Identify which cell holds the provided text, then report its [x, y] central coordinate. 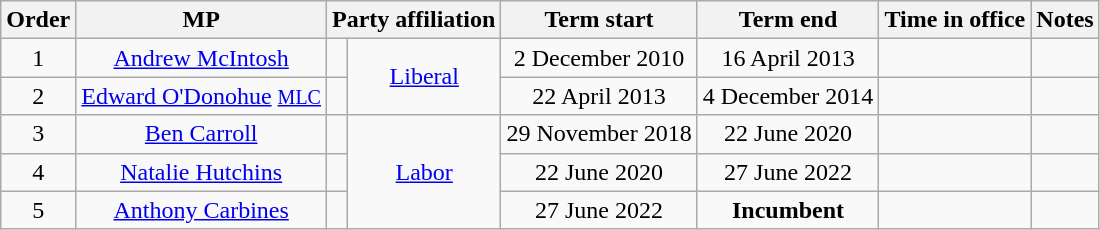
Ben Carroll [202, 134]
16 April 2013 [788, 58]
29 November 2018 [599, 134]
2 December 2010 [599, 58]
22 April 2013 [599, 96]
Labor [424, 172]
Party affiliation [413, 20]
Edward O'Donohue MLC [202, 96]
MP [202, 20]
Natalie Hutchins [202, 172]
Term start [599, 20]
Notes [1065, 20]
Anthony Carbines [202, 210]
4 December 2014 [788, 96]
Time in office [955, 20]
2 [38, 96]
Incumbent [788, 210]
3 [38, 134]
Andrew McIntosh [202, 58]
Term end [788, 20]
Order [38, 20]
4 [38, 172]
Liberal [424, 77]
1 [38, 58]
5 [38, 210]
